For the text-containing cell, return its midpoint in [X, Y] coordinate format. 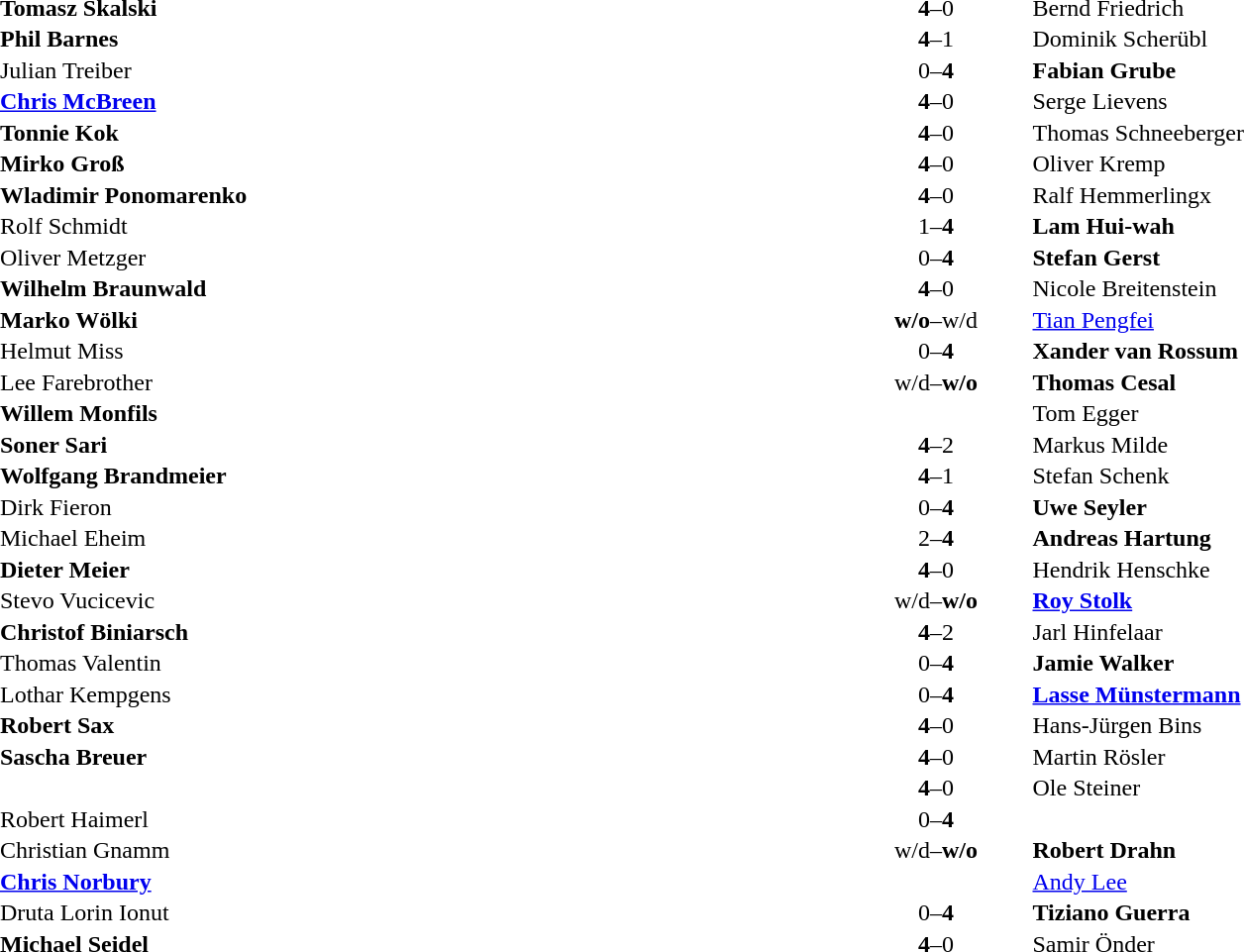
w/o–w/d [935, 320]
1–4 [935, 227]
2–4 [935, 538]
